Extract the (x, y) coordinate from the center of the cell holding the provided text.  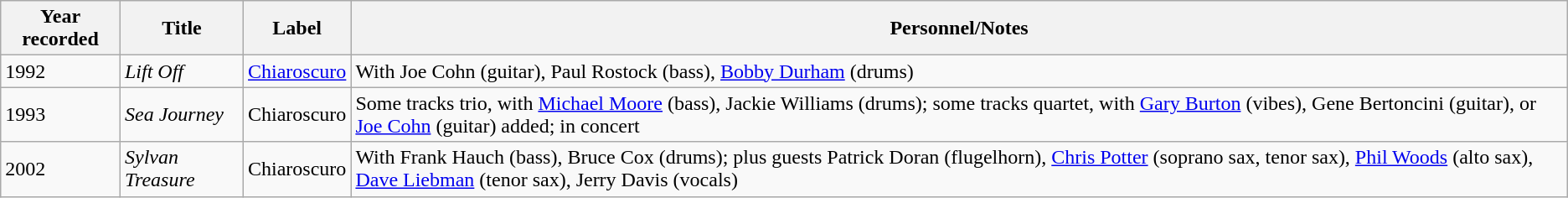
Year recorded (60, 29)
1992 (60, 71)
1993 (60, 114)
Sylvan Treasure (181, 169)
Sea Journey (181, 114)
Personnel/Notes (959, 29)
Label (297, 29)
2002 (60, 169)
Lift Off (181, 71)
With Joe Cohn (guitar), Paul Rostock (bass), Bobby Durham (drums) (959, 71)
Title (181, 29)
